Return [x, y] of the center of cell containing provided text 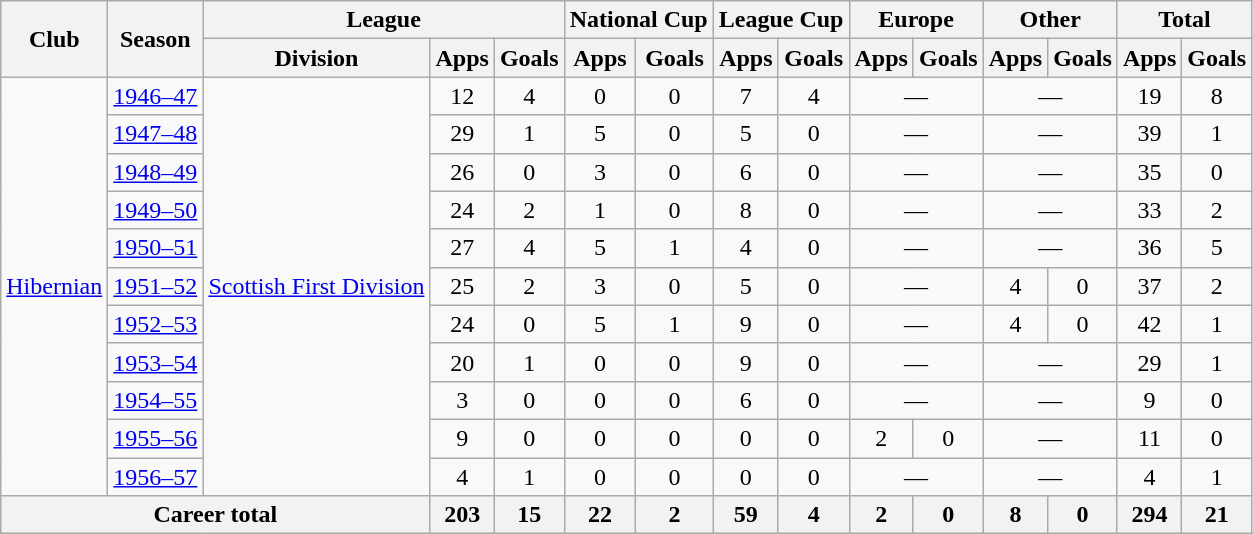
39 [1149, 134]
37 [1149, 286]
Other [1050, 20]
1952–53 [156, 324]
Europe [916, 20]
42 [1149, 324]
33 [1149, 210]
Total [1184, 20]
1946–47 [156, 96]
1956–57 [156, 477]
1953–54 [156, 362]
1949–50 [156, 210]
203 [462, 515]
Season [156, 39]
League [384, 20]
25 [462, 286]
15 [529, 515]
1950–51 [156, 248]
1947–48 [156, 134]
Division [316, 58]
1954–55 [156, 400]
20 [462, 362]
19 [1149, 96]
National Cup [638, 20]
Club [54, 39]
7 [746, 96]
1955–56 [156, 438]
36 [1149, 248]
12 [462, 96]
26 [462, 172]
27 [462, 248]
1948–49 [156, 172]
22 [600, 515]
1951–52 [156, 286]
Hibernian [54, 286]
League Cup [781, 20]
11 [1149, 438]
59 [746, 515]
Career total [216, 515]
294 [1149, 515]
21 [1217, 515]
35 [1149, 172]
Scottish First Division [316, 286]
